Provide the [X, Y] coordinate of the cell's center where the given text is located.  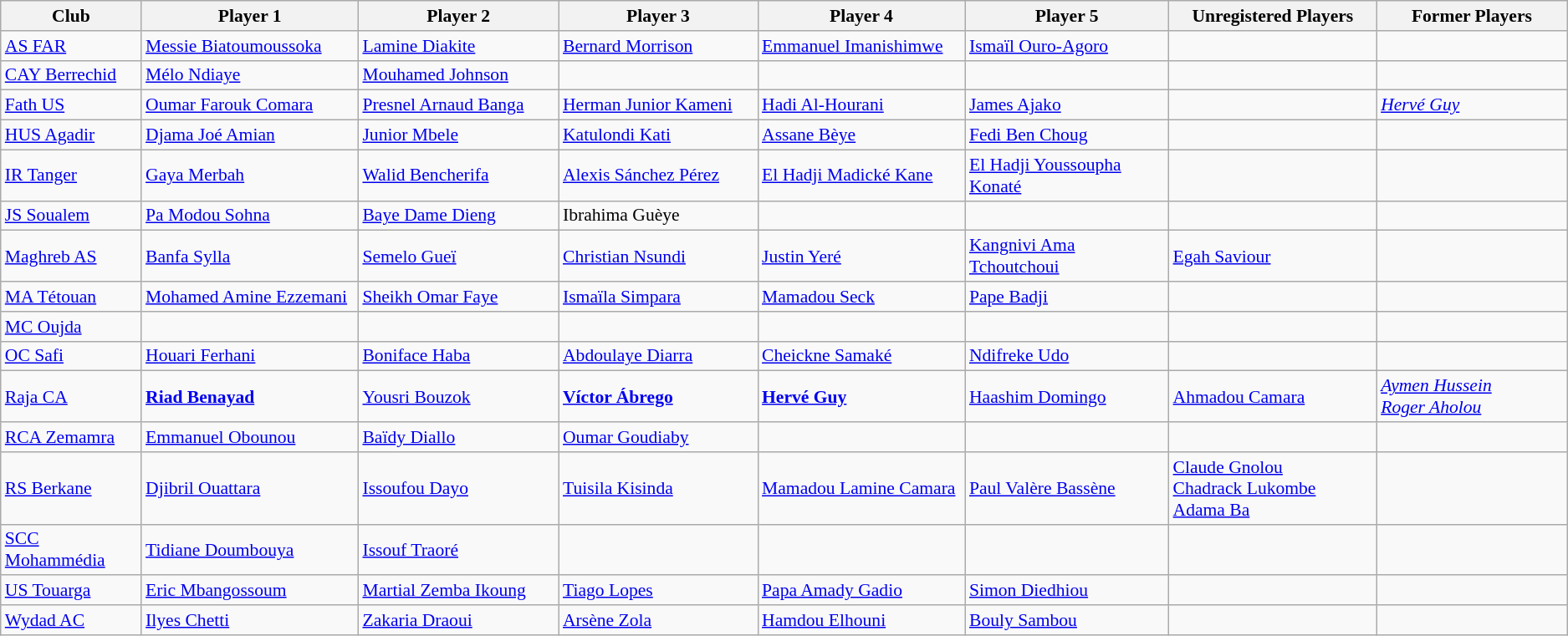
Club [71, 16]
Emmanuel Obounou [249, 437]
Boniface Haba [458, 356]
RS Berkane [71, 488]
Oumar Farouk Comara [249, 105]
Gaya Merbah [249, 176]
US Touarga [71, 591]
Mamadou Seck [861, 297]
Walid Bencherifa [458, 176]
Issoufou Dayo [458, 488]
SCC Mohammédia [71, 550]
Hamdou Elhouni [861, 620]
Zakaria Draoui [458, 620]
Justin Yeré [861, 256]
Semelo Gueï [458, 256]
Haashim Domingo [1067, 396]
Ahmadou Camara [1273, 396]
Player 1 [249, 16]
Claude Gnolou Chadrack Lukombe Adama Ba [1273, 488]
Junior Mbele [458, 135]
Tiago Lopes [658, 591]
Player 3 [658, 16]
Abdoulaye Diarra [658, 356]
MA Tétouan [71, 297]
Cheickne Samaké [861, 356]
Unregistered Players [1273, 16]
Kangnivi Ama Tchoutchoui [1067, 256]
AS FAR [71, 46]
Houari Ferhani [249, 356]
Ibrahima Guèye [658, 216]
MC Oujda [71, 327]
Player 5 [1067, 16]
Mélo Ndiaye [249, 75]
Presnel Arnaud Banga [458, 105]
Ismaïl Ouro-Agoro [1067, 46]
Víctor Ábrego [658, 396]
Tidiane Doumbouya [249, 550]
Bernard Morrison [658, 46]
HUS Agadir [71, 135]
Papa Amady Gadio [861, 591]
Pape Badji [1067, 297]
Mohamed Amine Ezzemani [249, 297]
Mouhamed Johnson [458, 75]
Ndifreke Udo [1067, 356]
Sheikh Omar Faye [458, 297]
Former Players [1472, 16]
Eric Mbangossoum [249, 591]
Egah Saviour [1273, 256]
Banfa Sylla [249, 256]
Fath US [71, 105]
Assane Bèye [861, 135]
Christian Nsundi [658, 256]
Herman Junior Kameni [658, 105]
Simon Diedhiou [1067, 591]
CAY Berrechid [71, 75]
JS Soualem [71, 216]
Baïdy Diallo [458, 437]
Djibril Ouattara [249, 488]
Ilyes Chetti [249, 620]
Aymen Hussein Roger Aholou [1472, 396]
Riad Benayad [249, 396]
Wydad AC [71, 620]
Oumar Goudiaby [658, 437]
Paul Valère Bassène [1067, 488]
Messie Biatoumoussoka [249, 46]
Player 4 [861, 16]
Pa Modou Sohna [249, 216]
Ismaïla Simpara [658, 297]
Djama Joé Amian [249, 135]
Alexis Sánchez Pérez [658, 176]
Lamine Diakite [458, 46]
Martial Zemba Ikoung [458, 591]
El Hadji Youssoupha Konaté [1067, 176]
Fedi Ben Choug [1067, 135]
Hadi Al-Hourani [861, 105]
IR Tanger [71, 176]
Issouf Traoré [458, 550]
Player 2 [458, 16]
Arsène Zola [658, 620]
Baye Dame Dieng [458, 216]
Emmanuel Imanishimwe [861, 46]
Raja CA [71, 396]
Mamadou Lamine Camara [861, 488]
Katulondi Kati [658, 135]
Bouly Sambou [1067, 620]
Tuisila Kisinda [658, 488]
OC Safi [71, 356]
Yousri Bouzok [458, 396]
Maghreb AS [71, 256]
James Ajako [1067, 105]
RCA Zemamra [71, 437]
El Hadji Madické Kane [861, 176]
